Return the (x, y) coordinate for the center point of the cell that contains the specified text.  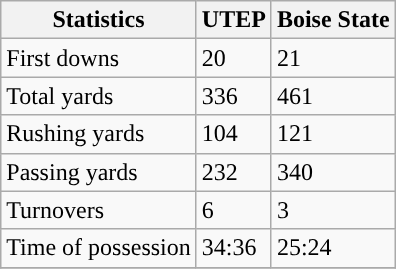
UTEP (234, 20)
3 (333, 210)
Statistics (99, 20)
340 (333, 172)
104 (234, 134)
20 (234, 58)
34:36 (234, 248)
461 (333, 96)
21 (333, 58)
Total yards (99, 96)
6 (234, 210)
Rushing yards (99, 134)
336 (234, 96)
Time of possession (99, 248)
First downs (99, 58)
121 (333, 134)
Turnovers (99, 210)
Boise State (333, 20)
25:24 (333, 248)
Passing yards (99, 172)
232 (234, 172)
